Return the (X, Y) coordinate for the center point of the cell that contains the specified text.  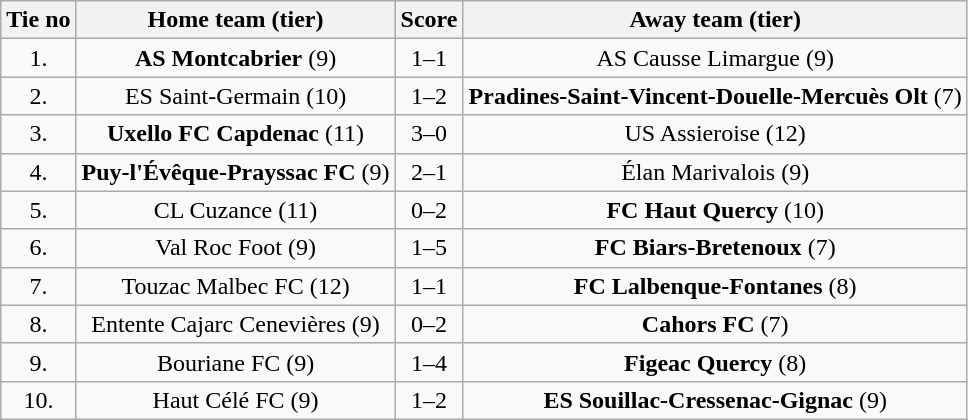
Bouriane FC (9) (236, 362)
2–1 (429, 172)
Pradines-Saint-Vincent-Douelle-Mercuès Olt (7) (715, 96)
Élan Marivalois (9) (715, 172)
US Assieroise (12) (715, 134)
2. (38, 96)
CL Cuzance (11) (236, 210)
Tie no (38, 20)
Uxello FC Capdenac (11) (236, 134)
Away team (tier) (715, 20)
1–5 (429, 248)
FC Biars-Bretenoux (7) (715, 248)
1. (38, 58)
AS Causse Limargue (9) (715, 58)
AS Montcabrier (9) (236, 58)
1–4 (429, 362)
Entente Cajarc Cenevières (9) (236, 324)
Puy-l'Évêque-Prayssac FC (9) (236, 172)
Figeac Quercy (8) (715, 362)
8. (38, 324)
Touzac Malbec FC (12) (236, 286)
ES Souillac-Cressenac-Gignac (9) (715, 400)
Cahors FC (7) (715, 324)
Score (429, 20)
FC Haut Quercy (10) (715, 210)
FC Lalbenque-Fontanes (8) (715, 286)
6. (38, 248)
10. (38, 400)
ES Saint-Germain (10) (236, 96)
3–0 (429, 134)
Home team (tier) (236, 20)
5. (38, 210)
9. (38, 362)
3. (38, 134)
4. (38, 172)
Val Roc Foot (9) (236, 248)
7. (38, 286)
Haut Célé FC (9) (236, 400)
